For the text-containing cell, return its midpoint in [x, y] coordinate format. 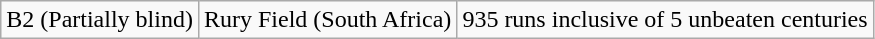
B2 (Partially blind) [100, 20]
935 runs inclusive of 5 unbeaten centuries [665, 20]
Rury Field (South Africa) [327, 20]
